Provide the (x, y) coordinate of the cell's center where the given text is located.  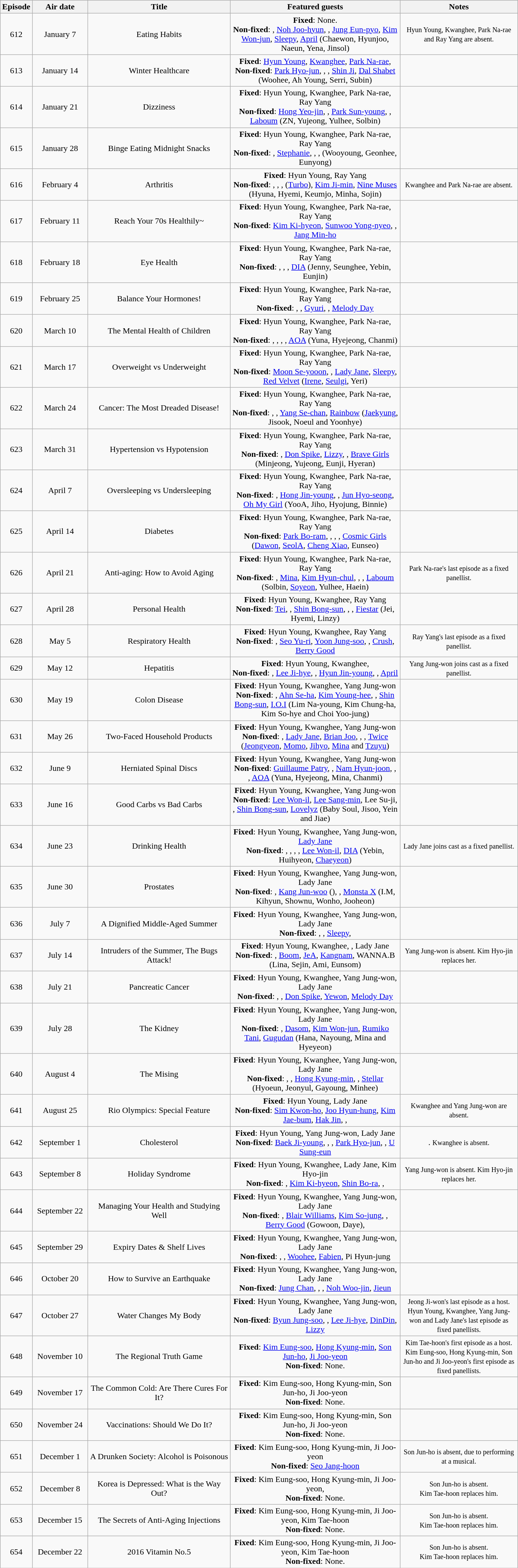
Fixed: Hyun Young, Kwanghee, Park Na-rae, Ray Yang Non-fixed: Kim Ki-hyeon, Sunwoo Yong-nyeo, , Jang Min-ho (315, 221)
622 (16, 408)
March 10 (60, 330)
May 19 (60, 700)
627 (16, 609)
September 29 (60, 1247)
634 (16, 846)
623 (16, 449)
Overweight vs Underweight (159, 367)
Eye Health (159, 262)
2016 Vitamin No.5 (159, 1552)
Expiry Dates & Shelf Lives (159, 1247)
652 (16, 1488)
650 (16, 1425)
Title (159, 7)
January 21 (60, 107)
Yang Jung-won joins cast as a fixed panellist. (459, 668)
Air date (60, 7)
Fixed: None. Non-fixed: , Noh Joo-hyun, , Jung Eun-pyo, Kim Won-jun, Sleepy, April (Chaewon, Hyunjoo, Naeun, Yena, Jinsol) (315, 34)
654 (16, 1552)
630 (16, 700)
July 7 (60, 923)
638 (16, 987)
Dizziness (159, 107)
Fixed: Hyun Young, Kwanghee, Non-fixed: , Lee Ji-hye, , Hyun Jin-young, , April (315, 668)
Fixed: Hyun Young, Kwanghee, Park Na-rae, Ray Yang Non-fixed: , Don Spike, Lizzy, , Brave Girls (Minjeong, Yujeong, Eunji, Hyeran) (315, 449)
614 (16, 107)
The Regional Truth Game (159, 1357)
April 21 (60, 573)
Water Changes My Body (159, 1315)
Fixed: Kim Eung-soo, Hong Kyung-min, Ji Joo-yeon Non-fixed: Seo Jang-hoon (315, 1456)
A Dignified Middle-Aged Summer (159, 923)
619 (16, 299)
November 10 (60, 1357)
639 (16, 1028)
The Mising (159, 1074)
Pancreatic Cancer (159, 987)
Fixed: Hyun Young, Kwanghee, Yang Jung-won, Lady Jane Non-fixed: , Kang Jun-woo (), , Monsta X (I.M, Kihyun, Shownu, Wonho, Jooheon) (315, 887)
616 (16, 185)
635 (16, 887)
Fixed: Hyun Young, Kwanghee, Yang Jung-won, Lady Jane Non-fixed: Byun Jung-soo, , Lee Ji-hye, DinDin, Lizzy (315, 1315)
Cholesterol (159, 1142)
Fixed: Hyun Young, Kwanghee, Park Na-rae, Ray Yang Non-fixed: , Stephanie, , , (Wooyoung, Geonhee, Eunyong) (315, 148)
Fixed: Hyun Young, Kwanghee, Yang Jung-won, Lady Jane Non-fixed: , , Woohee, Fabien, Pi Hyun-jung (315, 1247)
Fixed: Hyun Young, Kwanghee, Yang Jung-won, Lady Jane Non-fixed: , , Hong Kyung-min, , Stellar (Hyoeun, Jeonyul, Gayoung, Minhee) (315, 1074)
May 26 (60, 736)
February 11 (60, 221)
Park Na-rae's last episode as a fixed panellist. (459, 573)
May 5 (60, 641)
Holiday Syndrome (159, 1174)
April 14 (60, 531)
June 9 (60, 768)
Fixed: Hyun Young, Lady Jane Non-fixed: Sim Kwon-ho, Joo Hyun-hung, Kim Jae-bum, Hak Jin, , (315, 1111)
January 28 (60, 148)
Managing Your Health and Studying Well (159, 1211)
August 25 (60, 1111)
649 (16, 1393)
641 (16, 1111)
How to Survive an Earthquake (159, 1279)
Fixed: Hyun Young, Kwanghee, Park Na-rae, Ray Yang Non-fixed: , , , , AOA (Yuna, Hyejeong, Chanmi) (315, 330)
. Kwanghee is absent. (459, 1142)
Lady Jane joins cast as a fixed panellist. (459, 846)
Kim Tae-hoon's first episode as a host. Kim Eung-soo, Hong Kyung-min, Son Jun-ho and Ji Joo-yeon's first episode as fixed panellists. (459, 1357)
November 24 (60, 1425)
Fixed: Hyun Young, Kwanghee, Yang Jung-won, Lady Jane Non-fixed: , Dasom, Kim Won-jun, Rumiko Tani, Gugudan (Hana, Nayoung, Mina and Hyeyeon) (315, 1028)
Fixed: Hyun Young, Kwanghee, Yang Jung-won Non-fixed: , Lady Jane, Brian Joo, , , Twice (Jeongyeon, Momo, Jihyo, Mina and Tzuyu) (315, 736)
July 28 (60, 1028)
Herniated Spinal Discs (159, 768)
Fixed: Hyun Young, Kwanghee, Yang Jung-won, Lady Jane Non-fixed: Jung Chan, , , Noh Woo-jin, Jieun (315, 1279)
April 28 (60, 609)
Respiratory Health (159, 641)
644 (16, 1211)
640 (16, 1074)
620 (16, 330)
The Mental Health of Children (159, 330)
Featured guests (315, 7)
Jeong Ji-won's last episode as a host. Hyun Young, Kwanghee, Yang Jung-won and Lady Jane's last episode as fixed panellists. (459, 1315)
615 (16, 148)
December 22 (60, 1552)
Fixed: Hyun Young, Kwanghee, Park Na-rae, Ray Yang Non-fixed: , , , DIA (Jenny, Seunghee, Yebin, Eunjin) (315, 262)
618 (16, 262)
March 24 (60, 408)
Fixed: Hyun Young, Kwanghee, Yang Jung-won Non-fixed: Guillaume Patry, , Nam Hyun-joon, , , AOA (Yuna, Hyejeong, Mina, Chanmi) (315, 768)
September 8 (60, 1174)
May 12 (60, 668)
A Drunken Society: Alcohol is Poisonous (159, 1456)
631 (16, 736)
June 16 (60, 804)
613 (16, 70)
633 (16, 804)
Kwanghee and Park Na-rae are absent. (459, 185)
Episode (16, 7)
March 31 (60, 449)
January 7 (60, 34)
Fixed: Hyun Young, Kwanghee, Ray Yang Non-fixed: , Seo Yu-ri, Yoon Jung-soo, , Crush, Berry Good (315, 641)
637 (16, 955)
648 (16, 1357)
The Common Cold: Are There Cures For It? (159, 1393)
February 4 (60, 185)
January 14 (60, 70)
Fixed: Hyun Young, Kwanghee, Park Na-rae, Ray Yang Non-fixed: Hong Yeo-jin, , Park Sun-young, , Laboum (ZN, Yujeong, Yulhee, Solbin) (315, 107)
June 30 (60, 887)
Son Jun-ho is absent, due to performing at a musical. (459, 1456)
Anti-aging: How to Avoid Aging (159, 573)
Korea is Depressed: What is the Way Out? (159, 1488)
Fixed: Kim Eung-soo, Hong Kyung-min, Ji Joo-yeon, Non-fixed: None. (315, 1488)
Reach Your 70s Healthily~ (159, 221)
Drinking Health (159, 846)
October 27 (60, 1315)
Fixed: Hyun Young, Kwanghee, Lady Jane, Kim Hyo-jin Non-fixed: , Kim Ki-hyeon, Shin Bo-ra, , (315, 1174)
Fixed: Hyun Young, Kwanghee, Park Na-rae, Non-fixed: Park Hyo-jun, , , Shin Ji, Dal Shabet (Woohee, Ah Young, Serri, Subin) (315, 70)
Fixed: Hyun Young, Kwanghee, Yang Jung-won, Lady Jane Non-fixed: , Blair Williams, Kim So-jung, , Berry Good (Gowoon, Daye), (315, 1211)
Fixed: Hyun Young, Kwanghee, Ray Yang Non-fixed: Tei, , Shin Bong-sun, , , Fiestar (Jei, Hyemi, Linzy) (315, 609)
July 21 (60, 987)
August 4 (60, 1074)
Fixed: Hyun Young, Kwanghee, Park Na-rae, Ray Yang Non-fixed: , , Gyuri, , Melody Day (315, 299)
November 17 (60, 1393)
Eating Habits (159, 34)
September 22 (60, 1211)
July 14 (60, 955)
Fixed: Hyun Young, Kwanghee, Park Na-rae, Ray Yang Non-fixed: Moon Se-yooon, , Lady Jane, Sleepy, Red Velvet (Irene, Seulgi, Yeri) (315, 367)
651 (16, 1456)
Hyun Young, Kwanghee, Park Na-rae and Ray Yang are absent. (459, 34)
617 (16, 221)
612 (16, 34)
625 (16, 531)
Intruders of the Summer, The Bugs Attack! (159, 955)
Ray Yang's last episode as a fixed panellist. (459, 641)
626 (16, 573)
Hepatitis (159, 668)
Rio Olympics: Special Feature (159, 1111)
February 18 (60, 262)
April 7 (60, 491)
624 (16, 491)
Prostates (159, 887)
645 (16, 1247)
Fixed: Hyun Young, Kwanghee, Yang Jung-won, Lady Jane Non-fixed: , , Sleepy, (315, 923)
Arthritis (159, 185)
Colon Disease (159, 700)
643 (16, 1174)
Vaccinations: Should We Do It? (159, 1425)
Winter Healthcare (159, 70)
December 8 (60, 1488)
629 (16, 668)
Fixed: Hyun Young, Kwanghee, Park Na-rae, Ray Yang Non-fixed: Park Bo-ram, , , , Cosmic Girls (Dawon, SeolA, Cheng Xiao, Eunseo) (315, 531)
Fixed: Hyun Young, Kwanghee, Yang Jung-won, Lady Jane Non-fixed: , , , , Lee Won-il, DIA (Yebin, Huihyeon, Chaeyeon) (315, 846)
Notes (459, 7)
Personal Health (159, 609)
September 1 (60, 1142)
Good Carbs vs Bad Carbs (159, 804)
Fixed: Hyun Young, Kwanghee, Yang Jung-won, Lady Jane Non-fixed: , , Don Spike, Yewon, Melody Day (315, 987)
653 (16, 1520)
Fixed: Hyun Young, Kwanghee, Yang Jung-won Non-fixed: Lee Won-il, Lee Sang-min, Lee Su-ji, , Shin Bong-sun, Lovelyz (Baby Soul, Jisoo, Yein and Jiae) (315, 804)
Fixed: Hyun Young, Kwanghee, , Lady Jane Non-fixed: , Boom, JeA, Kangnam, WANNA.B (Lina, Sejin, Ami, Eunsom) (315, 955)
The Kidney (159, 1028)
642 (16, 1142)
Fixed: Hyun Young, Kwanghee, Park Na-rae, Ray Yang Non-fixed: , Mina, Kim Hyun-chul, , , Laboum (Solbin, Soyeon, Yulhee, Haein) (315, 573)
Binge Eating Midnight Snacks (159, 148)
621 (16, 367)
The Secrets of Anti-Aging Injections (159, 1520)
Fixed: Hyun Young, Yang Jung-won, Lady Jane Non-fixed: Baek Ji-young, , , Park Hyo-jun, , U Sung-eun (315, 1142)
December 1 (60, 1456)
Fixed: Hyun Young, Kwanghee, Park Na-rae, Ray Yang Non-fixed: , Hong Jin-young, , Jun Hyo-seong, Oh My Girl (YooA, Jiho, Hyojung, Binnie) (315, 491)
October 20 (60, 1279)
June 23 (60, 846)
Balance Your Hormones! (159, 299)
Cancer: The Most Dreaded Disease! (159, 408)
Hypertension vs Hypotension (159, 449)
March 17 (60, 367)
Kwanghee and Yang Jung-won are absent. (459, 1111)
Fixed: Hyun Young, Ray Yang Non-fixed: , , , (Turbo), Kim Ji-min, Nine Muses (Hyuna, Hyemi, Keumjo, Minha, Sojin) (315, 185)
632 (16, 768)
628 (16, 641)
Two-Faced Household Products (159, 736)
647 (16, 1315)
Diabetes (159, 531)
Oversleeping vs Undersleeping (159, 491)
636 (16, 923)
646 (16, 1279)
December 15 (60, 1520)
Fixed: Hyun Young, Kwanghee, Park Na-rae, Ray Yang Non-fixed: , , Yang Se-chan, Rainbow (Jaekyung, Jisook, Noeul and Yoonhye) (315, 408)
February 25 (60, 299)
